Return the (X, Y) coordinate for the center point of the cell that contains the specified text.  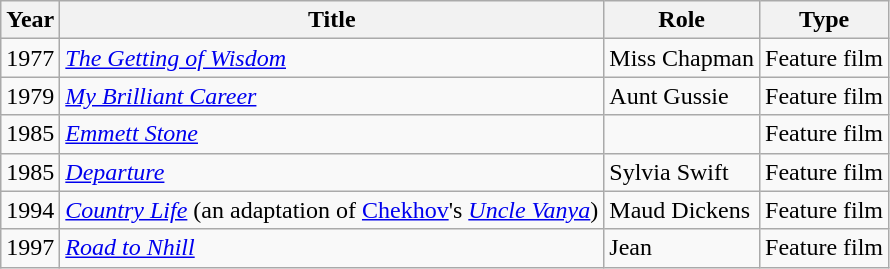
Role (682, 20)
1977 (30, 58)
The Getting of Wisdom (332, 58)
Emmett Stone (332, 134)
Year (30, 20)
Country Life (an adaptation of Chekhov's Uncle Vanya) (332, 210)
Departure (332, 172)
1994 (30, 210)
Type (824, 20)
Road to Nhill (332, 248)
1979 (30, 96)
My Brilliant Career (332, 96)
Jean (682, 248)
1997 (30, 248)
Maud Dickens (682, 210)
Miss Chapman (682, 58)
Aunt Gussie (682, 96)
Title (332, 20)
Sylvia Swift (682, 172)
